Find where the given text appears and provide that cell's center as (x, y) coordinate. 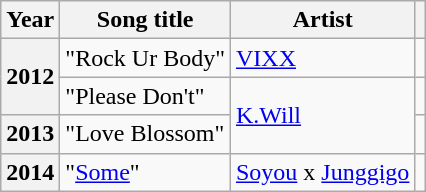
VIXX (322, 58)
"Love Blossom" (146, 134)
Song title (146, 20)
K.Will (322, 115)
2012 (30, 77)
2014 (30, 172)
"Please Don't" (146, 96)
2013 (30, 134)
Soyou x Junggigo (322, 172)
"Some" (146, 172)
"Rock Ur Body" (146, 58)
Artist (322, 20)
Year (30, 20)
